Locate the cell with the specified text and output its [X, Y] center coordinate. 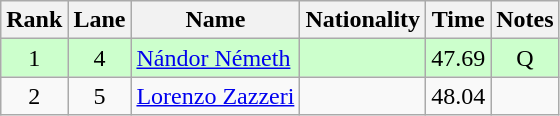
Rank [34, 20]
Time [458, 20]
1 [34, 58]
2 [34, 96]
Lane [100, 20]
Name [216, 20]
4 [100, 58]
5 [100, 96]
Notes [525, 20]
Nándor Németh [216, 58]
Lorenzo Zazzeri [216, 96]
Nationality [363, 20]
48.04 [458, 96]
47.69 [458, 58]
Q [525, 58]
